From the cell containing the given text, extract its center point as [X, Y] coordinate. 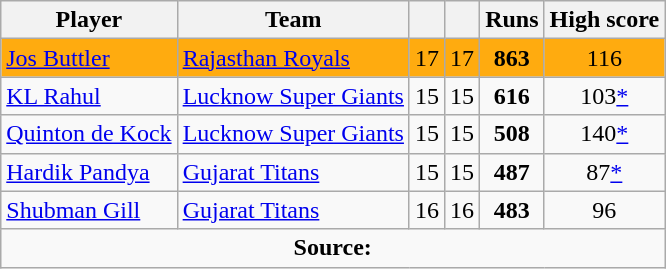
Jos Buttler [89, 58]
96 [604, 210]
863 [512, 58]
616 [512, 96]
Player [89, 20]
High score [604, 20]
140* [604, 134]
87* [604, 172]
487 [512, 172]
Team [293, 20]
KL Rahul [89, 96]
103* [604, 96]
Rajasthan Royals [293, 58]
483 [512, 210]
508 [512, 134]
Quinton de Kock [89, 134]
116 [604, 58]
Runs [512, 20]
Shubman Gill [89, 210]
Hardik Pandya [89, 172]
Source: [333, 248]
